Capture the cell that displays the provided text and extract its (X, Y) central coordinate. 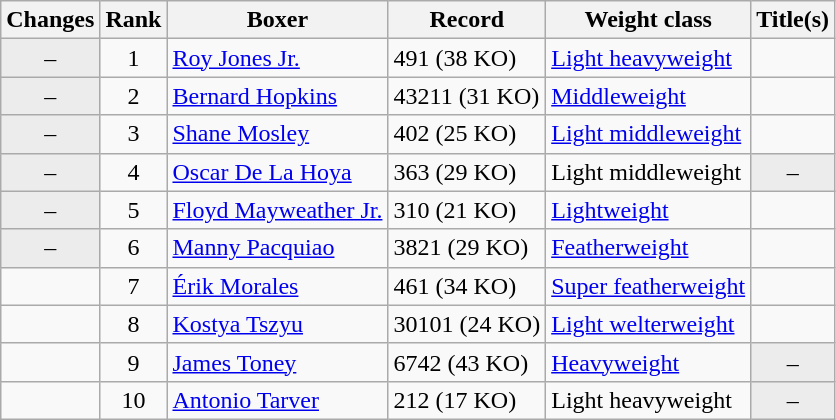
2 (134, 96)
363 (29 KO) (467, 172)
212 (17 KO) (467, 400)
Manny Pacquiao (278, 248)
Lightweight (648, 210)
4 (134, 172)
Bernard Hopkins (278, 96)
5 (134, 210)
Oscar De La Hoya (278, 172)
Record (467, 20)
43211 (31 KO) (467, 96)
Érik Morales (278, 286)
3821 (29 KO) (467, 248)
Middleweight (648, 96)
Super featherweight (648, 286)
310 (21 KO) (467, 210)
Light welterweight (648, 324)
Boxer (278, 20)
Title(s) (793, 20)
Rank (134, 20)
3 (134, 134)
30101 (24 KO) (467, 324)
8 (134, 324)
461 (34 KO) (467, 286)
9 (134, 362)
1 (134, 58)
Weight class (648, 20)
Floyd Mayweather Jr. (278, 210)
Featherweight (648, 248)
Heavyweight (648, 362)
Antonio Tarver (278, 400)
Shane Mosley (278, 134)
402 (25 KO) (467, 134)
James Toney (278, 362)
Kostya Tszyu (278, 324)
6 (134, 248)
10 (134, 400)
491 (38 KO) (467, 58)
6742 (43 KO) (467, 362)
7 (134, 286)
Changes (50, 20)
Roy Jones Jr. (278, 58)
